Provide the (x, y) coordinate of the cell's center where the given text is located.  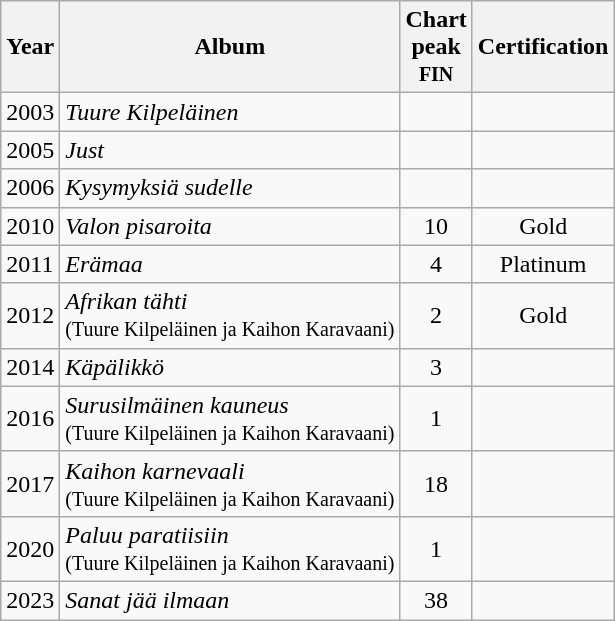
10 (436, 226)
2011 (30, 264)
2 (436, 316)
38 (436, 600)
2010 (30, 226)
2017 (30, 484)
Surusilmäinen kauneus (Tuure Kilpeläinen ja Kaihon Karavaani) (230, 418)
3 (436, 367)
Sanat jää ilmaan (230, 600)
2006 (30, 188)
2014 (30, 367)
Just (230, 150)
Certification (543, 47)
Valon pisaroita (230, 226)
Paluu paratiisiin (Tuure Kilpeläinen ja Kaihon Karavaani) (230, 548)
Tuure Kilpeläinen (230, 112)
Afrikan tähti (Tuure Kilpeläinen ja Kaihon Karavaani) (230, 316)
18 (436, 484)
Käpälikkö (230, 367)
Kysymyksiä sudelle (230, 188)
Erämaa (230, 264)
Year (30, 47)
2016 (30, 418)
2012 (30, 316)
Chart peakFIN (436, 47)
2020 (30, 548)
2005 (30, 150)
2003 (30, 112)
Album (230, 47)
Platinum (543, 264)
4 (436, 264)
Kaihon karnevaali (Tuure Kilpeläinen ja Kaihon Karavaani) (230, 484)
2023 (30, 600)
